Detect which cell encompasses the target text, then output its (X, Y) center coordinate. 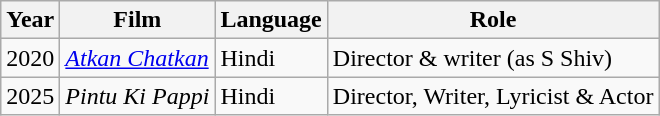
Year (30, 20)
Film (138, 20)
Director, Writer, Lyricist & Actor (493, 96)
Pintu Ki Pappi (138, 96)
Language (271, 20)
Role (493, 20)
2020 (30, 58)
Atkan Chatkan (138, 58)
2025 (30, 96)
Director & writer (as S Shiv) (493, 58)
